Provide the (x, y) coordinate of the cell's center where the given text is located.  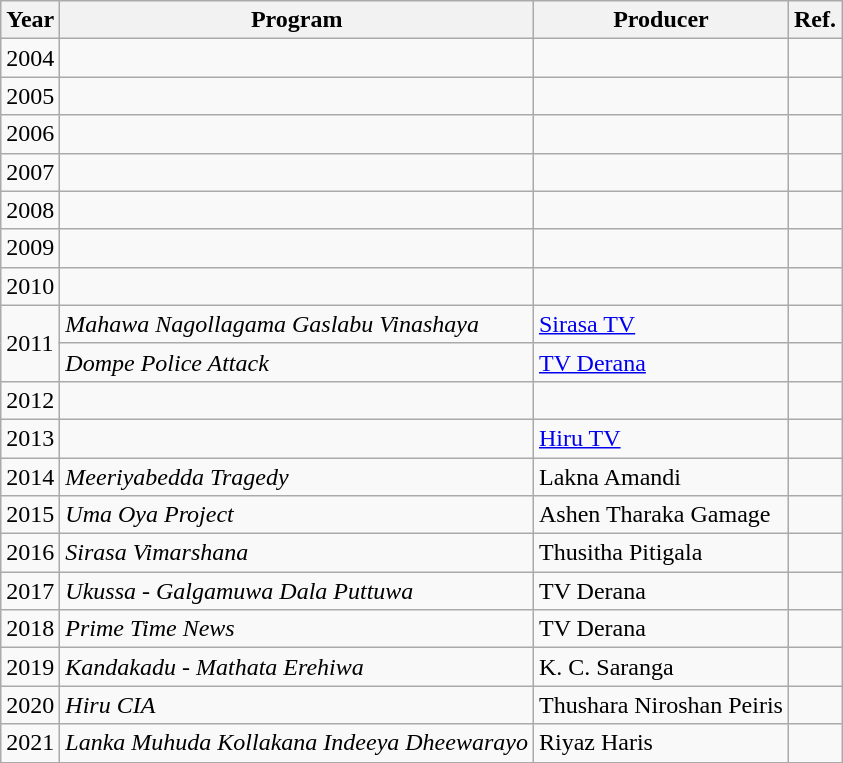
2020 (30, 705)
2015 (30, 515)
Sirasa Vimarshana (297, 553)
2013 (30, 438)
2009 (30, 248)
2007 (30, 172)
Lakna Amandi (660, 477)
2019 (30, 667)
Kandakadu - Mathata Erehiwa (297, 667)
Thushara Niroshan Peiris (660, 705)
Mahawa Nagollagama Gaslabu Vinashaya (297, 324)
Ukussa - Galgamuwa Dala Puttuwa (297, 591)
Year (30, 20)
Riyaz Haris (660, 743)
2018 (30, 629)
2014 (30, 477)
Ashen Tharaka Gamage (660, 515)
Lanka Muhuda Kollakana Indeeya Dheewarayo (297, 743)
Hiru CIA (297, 705)
Ref. (814, 20)
Meeriyabedda Tragedy (297, 477)
Prime Time News (297, 629)
2004 (30, 58)
2012 (30, 400)
Sirasa TV (660, 324)
Dompe Police Attack (297, 362)
Hiru TV (660, 438)
2006 (30, 134)
2008 (30, 210)
K. C. Saranga (660, 667)
2021 (30, 743)
Uma Oya Project (297, 515)
2017 (30, 591)
2005 (30, 96)
2010 (30, 286)
2011 (30, 343)
Producer (660, 20)
Program (297, 20)
2016 (30, 553)
Thusitha Pitigala (660, 553)
